Identify which cell holds the provided text, then report its [X, Y] central coordinate. 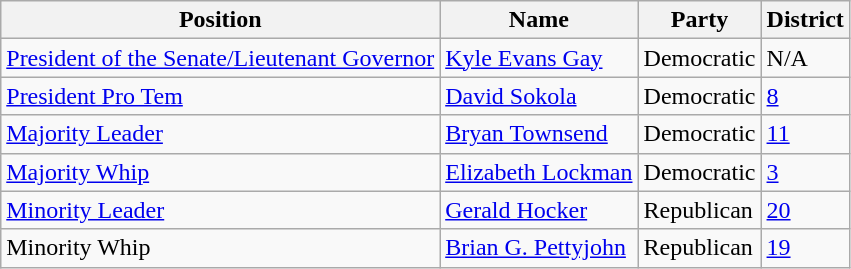
3 [805, 172]
Majority Leader [220, 134]
Position [220, 20]
Kyle Evans Gay [539, 58]
8 [805, 96]
Minority Leader [220, 210]
N/A [805, 58]
Elizabeth Lockman [539, 172]
Party [700, 20]
Bryan Townsend [539, 134]
Minority Whip [220, 248]
Name [539, 20]
President Pro Tem [220, 96]
Gerald Hocker [539, 210]
20 [805, 210]
19 [805, 248]
Majority Whip [220, 172]
District [805, 20]
11 [805, 134]
President of the Senate/Lieutenant Governor [220, 58]
Brian G. Pettyjohn [539, 248]
David Sokola [539, 96]
